Identify which cell holds the provided text, then report its [x, y] central coordinate. 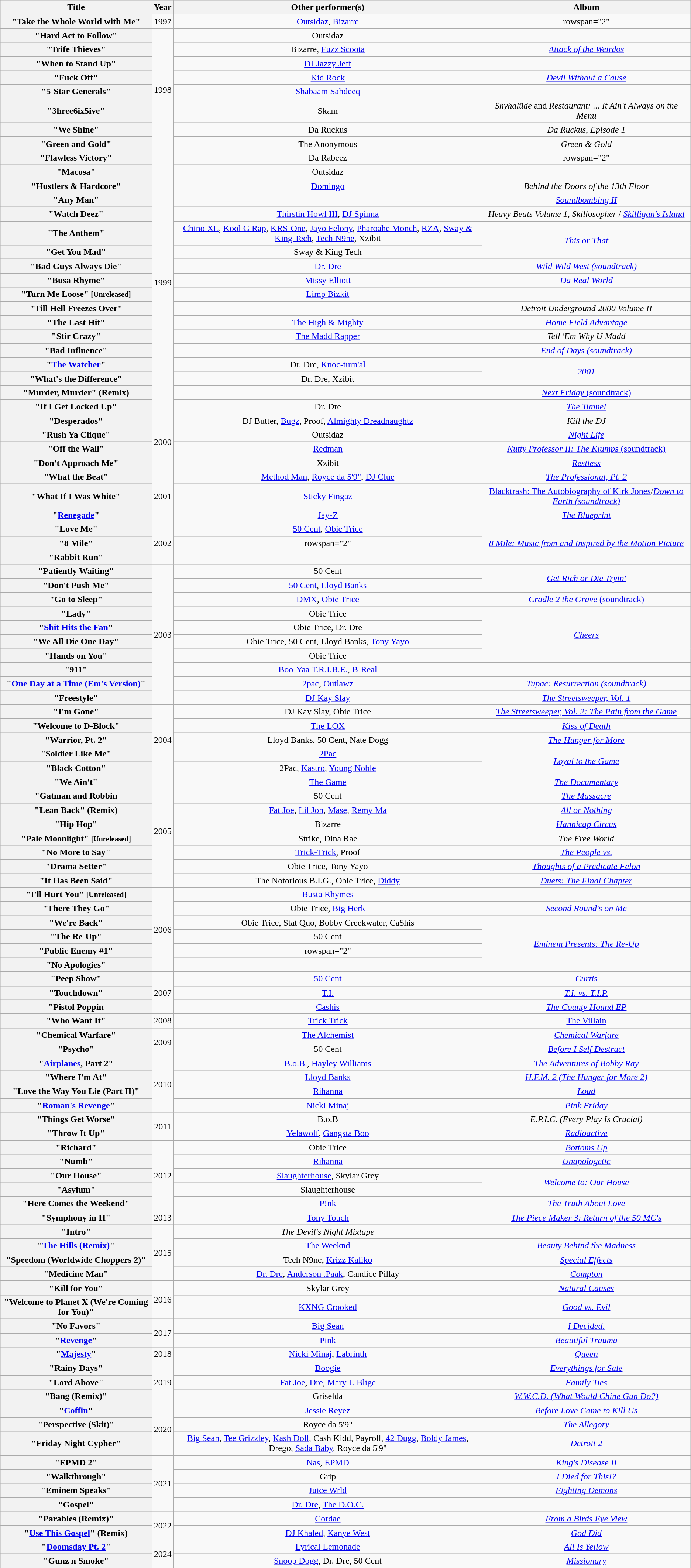
P!nk [328, 1204]
"Hustlers & Hardcore" [76, 186]
2024 [162, 1554]
2010 [162, 1084]
Title [76, 7]
Busta Rhymes [328, 895]
Loud [587, 1091]
"Public Enemy #1" [76, 951]
2011 [162, 1126]
Dr. Dre, Anderson .Paak, Candice Pillay [328, 1274]
Everythings for Sale [587, 1368]
"It Has Been Said" [76, 881]
The Piece Maker 3: Return of the 50 MC's [587, 1218]
"Black Cotton" [76, 768]
"Bad Influence" [76, 350]
"Lord Above" [76, 1382]
The Massacre [587, 796]
"Love the Way You Lie (Part II)" [76, 1091]
Bizarre, Fuzz Scoota [328, 49]
"Get You Mad" [76, 252]
Blacktrash: The Autobiography of Kirk Jones/Down to Earth (soundtrack) [587, 496]
"Eminem Speaks" [76, 1490]
"Use This Gospel" (Remix) [76, 1533]
"Majesty" [76, 1354]
"Peep Show" [76, 979]
Thirstin Howl III, DJ Spinna [328, 214]
"Flawless Victory" [76, 158]
T.I. [328, 993]
2Pac [328, 754]
Album [587, 7]
The Professional, Pt. 2 [587, 477]
"Asylum" [76, 1190]
Devil Without a Cause [587, 78]
"Revenge" [76, 1340]
Restless [587, 463]
"Intro" [76, 1232]
"Soldier Like Me" [76, 754]
Kid Rock [328, 78]
Chemical Warfare [587, 1035]
Slaughterhouse, Skylar Grey [328, 1176]
Duets: The Final Chapter [587, 881]
Redman [328, 449]
The People vs. [587, 852]
Royce da 5'9" [328, 1424]
Big Sean [328, 1326]
Skylar Grey [328, 1288]
1997 [162, 21]
"Don't Approach Me" [76, 463]
Trick Trick [328, 1021]
"Lady" [76, 613]
"Hip Hop" [76, 824]
Cordae [328, 1519]
2019 [162, 1382]
2013 [162, 1218]
"Rush Ya Clique" [76, 435]
"Psycho" [76, 1049]
Shabaam Sahdeeq [328, 92]
"Don't Push Me" [76, 585]
2012 [162, 1176]
"If I Get Locked Up" [76, 406]
Year [162, 7]
"We All Die One Day" [76, 641]
"Love Me" [76, 529]
Sticky Fingaz [328, 496]
Before Love Came to Kill Us [587, 1410]
B.o.B., Hayley Williams [328, 1063]
Hannicap Circus [587, 824]
2007 [162, 993]
The Truth About Love [587, 1204]
"One Day at a Time (Em's Version)" [76, 684]
"Trife Thieves" [76, 49]
"Doomsday Pt. 2" [76, 1547]
Missy Elliott [328, 280]
Outsidaz, Bizarre [328, 21]
"Kill for You" [76, 1288]
"Gunz n Smoke" [76, 1561]
2018 [162, 1354]
"Richard" [76, 1147]
Trick-Trick, Proof [328, 852]
The Notorious B.I.G., Obie Trice, Diddy [328, 881]
The LOX [328, 726]
2021 [162, 1483]
"EPMD 2" [76, 1462]
Pink [328, 1340]
All or Nothing [587, 810]
DJ Kay Slay [328, 698]
Pink Friday [587, 1105]
Juice Wrld [328, 1490]
Sway & King Tech [328, 252]
"Shit Hits the Fan" [76, 627]
"No More to Say" [76, 852]
The Game [328, 782]
Behind the Doors of the 13th Floor [587, 186]
Strike, Dina Rae [328, 838]
"Numb" [76, 1162]
Da Ruckus [328, 130]
Griselda [328, 1396]
Chino XL, Kool G Rap, KRS-One, Jayo Felony, Pharoahe Monch, RZA, Sway & King Tech, Tech N9ne, Xzibit [328, 233]
Cashis [328, 1007]
"Welcome to D-Block" [76, 726]
"Renegade" [76, 515]
"Coffin" [76, 1410]
Loyal to the Game [587, 761]
King's Disease II [587, 1462]
Grip [328, 1476]
"The Last Hit" [76, 322]
"Throw It Up" [76, 1133]
"Chemical Warfare" [76, 1035]
I Decided. [587, 1326]
"Rainy Days" [76, 1368]
2000 [162, 442]
T.I. vs. T.I.P. [587, 993]
Boogie [328, 1368]
"Turn Me Loose" [Unreleased] [76, 294]
"Perspective (Skit)" [76, 1424]
Xzibit [328, 463]
Jay-Z [328, 515]
Tech N9ne, Krizz Kaliko [328, 1260]
"911" [76, 670]
The Hunger for More [587, 740]
Good vs. Evil [587, 1307]
Nas, EPMD [328, 1462]
"Walkthrough" [76, 1476]
"The Re-Up" [76, 937]
2015 [162, 1253]
The Weeknd [328, 1246]
The Alchemist [328, 1035]
"What If I Was White" [76, 496]
This or That [587, 240]
"Welcome to Planet X (We're Coming for You)" [76, 1307]
2003 [162, 634]
"Gatman and Robbin [76, 796]
I Died for This!? [587, 1476]
DJ Kay Slay, Obie Trice [328, 712]
"Here Comes the Weekend" [76, 1204]
"We're Back" [76, 923]
Shyhalüde and Restaurant: ... It Ain't Always on the Menu [587, 111]
Obie Trice, Stat Quo, Bobby Creekwater, Ca$his [328, 923]
"Murder, Murder" (Remix) [76, 392]
Next Friday (soundtrack) [587, 392]
"Lean Back" (Remix) [76, 810]
"Friday Night Cypher" [76, 1444]
DMX, Obie Trice [328, 599]
"We Shine" [76, 130]
Beautiful Trauma [587, 1340]
Snoop Dogg, Dr. Dre, 50 Cent [328, 1561]
Lloyd Banks, 50 Cent, Nate Dogg [328, 740]
1999 [162, 282]
Attack of the Weirdos [587, 49]
1998 [162, 90]
Kiss of Death [587, 726]
Nutty Professor II: The Klumps (soundtrack) [587, 449]
"Desperados" [76, 421]
"Green and Gold" [76, 144]
"Take the Whole World with Me" [76, 21]
B.o.B [328, 1119]
Radioactive [587, 1133]
2009 [162, 1042]
Obie Trice, Big Herk [328, 909]
The Free World [587, 838]
Nicki Minaj, Labrinth [328, 1354]
"Gospel" [76, 1504]
Detroit 2 [587, 1444]
"3hree6ix5ive" [76, 111]
"Medicine Man" [76, 1274]
Boo-Yaa T.R.I.B.E., B-Real [328, 670]
"No Favors" [76, 1326]
Limp Bizkit [328, 294]
"I'm Gone" [76, 712]
"No Apologies" [76, 965]
Bizarre [328, 824]
Da Real World [587, 280]
"I'll Hurt You" [Unreleased] [76, 895]
"Rabbit Run" [76, 557]
"Things Get Worse" [76, 1119]
The Villain [587, 1021]
E.P.I.C. (Every Play Is Crucial) [587, 1119]
2004 [162, 740]
From a Birds Eye View [587, 1519]
W.W.C.D. (What Would Chine Gun Do?) [587, 1396]
DJ Khaled, Kanye West [328, 1533]
Kill the DJ [587, 421]
Special Effects [587, 1260]
Heavy Beats Volume 1, Skillosopher / Skilligan's Island [587, 214]
Domingo [328, 186]
Fighting Demons [587, 1490]
2002 [162, 543]
"The Anthem" [76, 233]
Family Ties [587, 1382]
The Streetsweeper, Vol. 1 [587, 698]
Dr. Dre, Xzibit [328, 378]
"Symphony in H" [76, 1218]
"Pale Moonlight" [Unreleased] [76, 838]
All Is Yellow [587, 1547]
Cradle 2 the Grave (soundtrack) [587, 599]
Eminem Presents: The Re-Up [587, 944]
Tony Touch [328, 1218]
Welcome to: Our House [587, 1183]
"Touchdown" [76, 993]
Curtis [587, 979]
"Bad Guys Always Die" [76, 266]
Natural Causes [587, 1288]
"Go to Sleep" [76, 599]
The Streetsweeper, Vol. 2: The Pain from the Game [587, 712]
Home Field Advantage [587, 322]
Night Life [587, 435]
Queen [587, 1354]
Jessie Reyez [328, 1410]
Lyrical Lemonade [328, 1547]
"Macosa" [76, 172]
Fat Joe, Lil Jon, Mase, Remy Ma [328, 810]
Dr. Dre, The D.O.C. [328, 1504]
"Fuck Off" [76, 78]
Lloyd Banks [328, 1077]
"What's the Difference" [76, 378]
"Warrior, Pt. 2" [76, 740]
"What the Beat" [76, 477]
"There They Go" [76, 909]
"Our House" [76, 1176]
Slaughterhouse [328, 1190]
"Airplanes, Part 2" [76, 1063]
"Stir Crazy" [76, 336]
Wild Wild West (soundtrack) [587, 266]
"We Ain't" [76, 782]
Cheers [587, 634]
Tupac: Resurrection (soundtrack) [587, 684]
Obie Trice, 50 Cent, Lloyd Banks, Tony Yayo [328, 641]
Da Rabeez [328, 158]
The County Hound EP [587, 1007]
H.F.M. 2 (The Hunger for More 2) [587, 1077]
"When to Stand Up" [76, 64]
The Devil's Night Mixtape [328, 1232]
"Busa Rhyme" [76, 280]
"8 Mile" [76, 543]
Thoughts of a Predicate Felon [587, 866]
"Hard Act to Follow" [76, 35]
"The Watcher" [76, 364]
"Bang (Remix)" [76, 1396]
"Where I'm At" [76, 1077]
Detroit Underground 2000 Volume II [587, 308]
"5-Star Generals" [76, 92]
"The Hills (Remix)" [76, 1246]
The Allegory [587, 1424]
End of Days (soundtrack) [587, 350]
"Watch Deez" [76, 214]
The Madd Rapper [328, 336]
Dr. Dre, Knoc-turn'al [328, 364]
Other performer(s) [328, 7]
Before I Self Destruct [587, 1049]
KXNG Crooked [328, 1307]
Beauty Behind the Madness [587, 1246]
2022 [162, 1526]
2005 [162, 831]
2016 [162, 1300]
8 Mile: Music from and Inspired by the Motion Picture [587, 543]
"Freestyle" [76, 698]
"Patiently Waiting" [76, 571]
Bottoms Up [587, 1147]
Nicki Minaj [328, 1105]
Yelawolf, Gangsta Boo [328, 1133]
"Parables (Remix)" [76, 1519]
The High & Mighty [328, 322]
50 Cent, Lloyd Banks [328, 585]
Compton [587, 1274]
The Documentary [587, 782]
"Hands on You" [76, 655]
"Roman's Revenge" [76, 1105]
Obie Trice, Tony Yayo [328, 866]
Da Ruckus, Episode 1 [587, 130]
Fat Joe, Dre, Mary J. Blige [328, 1382]
2006 [162, 930]
Big Sean, Tee Grizzley, Kash Doll, Cash Kidd, Payroll, 42 Dugg, Boldy James, Drego, Sada Baby, Royce da 5'9" [328, 1444]
"Who Want It" [76, 1021]
Obie Trice, Dr. Dre [328, 627]
2008 [162, 1021]
2Pac, Kastro, Young Noble [328, 768]
Green & Gold [587, 144]
DJ Jazzy Jeff [328, 64]
"Pistol Poppin [76, 1007]
Missionary [587, 1561]
2017 [162, 1333]
The Tunnel [587, 406]
Soundbombing II [587, 200]
The Blueprint [587, 515]
50 Cent, Obie Trice [328, 529]
Tell 'Em Why U Madd [587, 336]
DJ Butter, Bugz, Proof, Almighty Dreadnaughtz [328, 421]
2pac, Outlawz [328, 684]
"Off the Wall" [76, 449]
Get Rich or Die Tryin' [587, 578]
2020 [162, 1430]
"Drama Setter" [76, 866]
The Adventures of Bobby Ray [587, 1063]
God Did [587, 1533]
Unapologetic [587, 1162]
"Speedom (Worldwide Choppers 2)" [76, 1260]
"Any Man" [76, 200]
"Till Hell Freezes Over" [76, 308]
The Anonymous [328, 144]
Skam [328, 111]
Second Round's on Me [587, 909]
Method Man, Royce da 5'9", DJ Clue [328, 477]
